Output the [X, Y] coordinate of the center of the cell containing the given text.  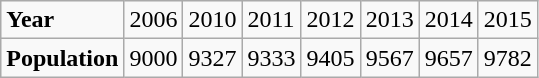
9567 [390, 58]
2010 [212, 20]
2011 [272, 20]
Year [62, 20]
2015 [508, 20]
9657 [448, 58]
2014 [448, 20]
9333 [272, 58]
9327 [212, 58]
Population [62, 58]
2013 [390, 20]
9782 [508, 58]
9000 [154, 58]
2006 [154, 20]
9405 [330, 58]
2012 [330, 20]
